Capture the cell that displays the provided text and extract its (x, y) central coordinate. 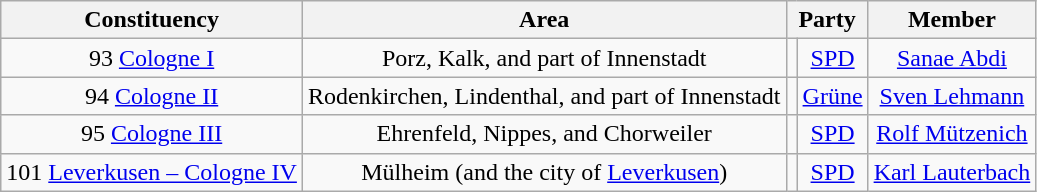
Karl Lauterbach (952, 172)
Mülheim (and the city of Leverkusen) (544, 172)
Rodenkirchen, Lindenthal, and part of Innenstadt (544, 96)
Ehrenfeld, Nippes, and Chorweiler (544, 134)
93 Cologne I (152, 58)
Party (827, 20)
Rolf Mützenich (952, 134)
94 Cologne II (152, 96)
95 Cologne III (152, 134)
101 Leverkusen – Cologne IV (152, 172)
Area (544, 20)
Constituency (152, 20)
Sanae Abdi (952, 58)
Sven Lehmann (952, 96)
Grüne (832, 96)
Member (952, 20)
Porz, Kalk, and part of Innenstadt (544, 58)
